Return [X, Y] of the center of cell containing provided text 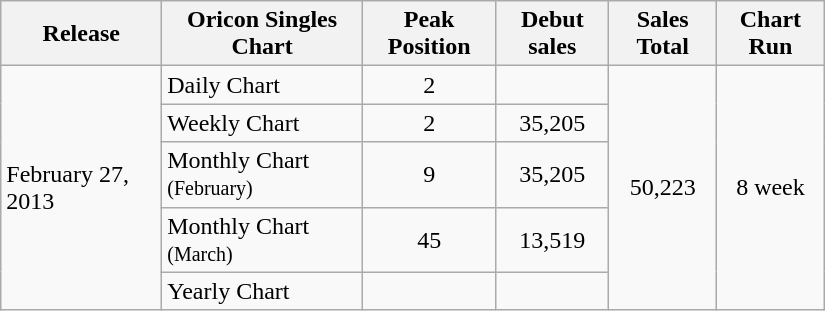
Peak Position [429, 34]
8 week [771, 188]
Yearly Chart [262, 291]
Monthly Chart (February) [262, 174]
February 27, 2013 [82, 188]
13,519 [552, 240]
Debut sales [552, 34]
Chart Run [771, 34]
Sales Total [663, 34]
45 [429, 240]
Weekly Chart [262, 123]
Oricon Singles Chart [262, 34]
50,223 [663, 188]
Daily Chart [262, 85]
Monthly Chart (March) [262, 240]
Release [82, 34]
9 [429, 174]
